Output the (x, y) coordinate of the center of the cell containing the given text.  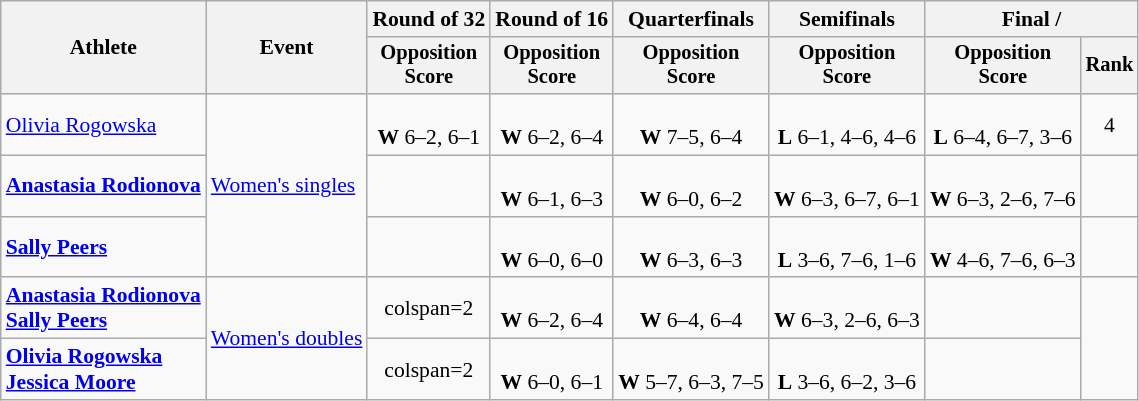
Quarterfinals (691, 19)
Rank (1110, 66)
W 4–6, 7–6, 6–3 (1003, 248)
W 6–0, 6–2 (691, 186)
W 6–2, 6–1 (428, 124)
Anastasia RodionovaSally Peers (104, 308)
Women's singles (287, 186)
Round of 32 (428, 19)
W 6–3, 2–6, 7–6 (1003, 186)
W 5–7, 6–3, 7–5 (691, 370)
Semifinals (847, 19)
W 6–3, 6–3 (691, 248)
L 3–6, 7–6, 1–6 (847, 248)
4 (1110, 124)
W 6–3, 6–7, 6–1 (847, 186)
Final / (1032, 19)
W 6–0, 6–1 (552, 370)
Sally Peers (104, 248)
W 6–0, 6–0 (552, 248)
Olivia Rogowska (104, 124)
L 6–1, 4–6, 4–6 (847, 124)
Anastasia Rodionova (104, 186)
Event (287, 48)
W 7–5, 6–4 (691, 124)
Athlete (104, 48)
W 6–4, 6–4 (691, 308)
L 6–4, 6–7, 3–6 (1003, 124)
Olivia RogowskaJessica Moore (104, 370)
W 6–1, 6–3 (552, 186)
Women's doubles (287, 339)
W 6–3, 2–6, 6–3 (847, 308)
Round of 16 (552, 19)
L 3–6, 6–2, 3–6 (847, 370)
